Scan for the cell matching the given text and deliver its [X, Y] coordinate at center. 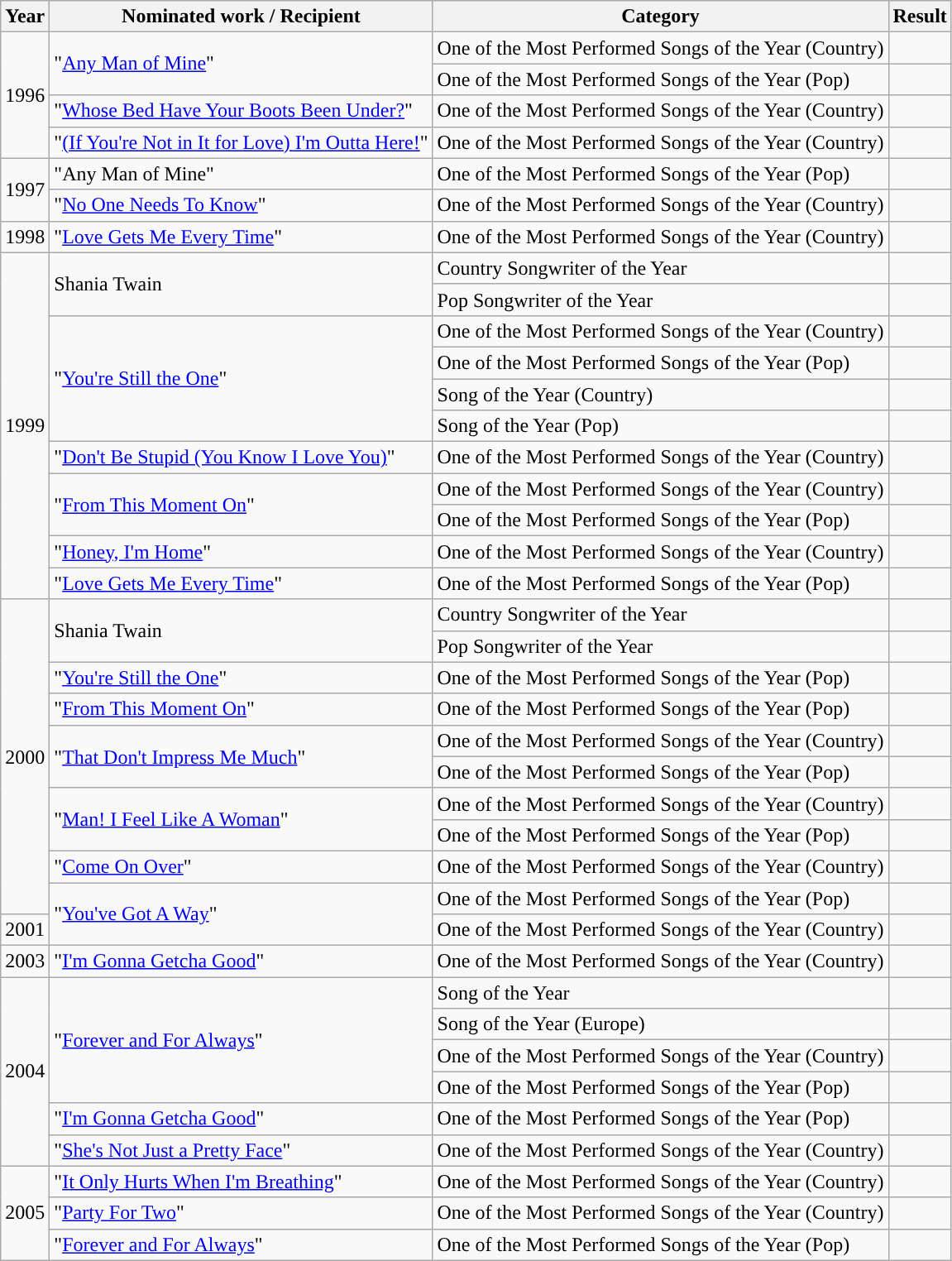
2001 [25, 930]
"Party For Two" [242, 1213]
Nominated work / Recipient [242, 17]
Song of the Year [660, 993]
"You've Got A Way" [242, 913]
"She's Not Just a Pretty Face" [242, 1150]
"Don't Be Stupid (You Know I Love You)" [242, 458]
"No One Needs To Know" [242, 205]
"It Only Hurts When I'm Breathing" [242, 1182]
"(If You're Not in It for Love) I'm Outta Here!" [242, 142]
2005 [25, 1213]
"That Don't Impress Me Much" [242, 756]
Song of the Year (Europe) [660, 1024]
1998 [25, 237]
"Honey, I'm Home" [242, 552]
1997 [25, 189]
2004 [25, 1072]
"Man! I Feel Like A Woman" [242, 819]
2000 [25, 756]
1996 [25, 95]
Result [920, 17]
"Whose Bed Have Your Boots Been Under?" [242, 111]
Song of the Year (Country) [660, 395]
Category [660, 17]
Song of the Year (Pop) [660, 426]
Year [25, 17]
2003 [25, 961]
"Come On Over" [242, 866]
1999 [25, 425]
